Pinpoint the cell where the given text exists, returning its [x, y] midpoint coordinate. 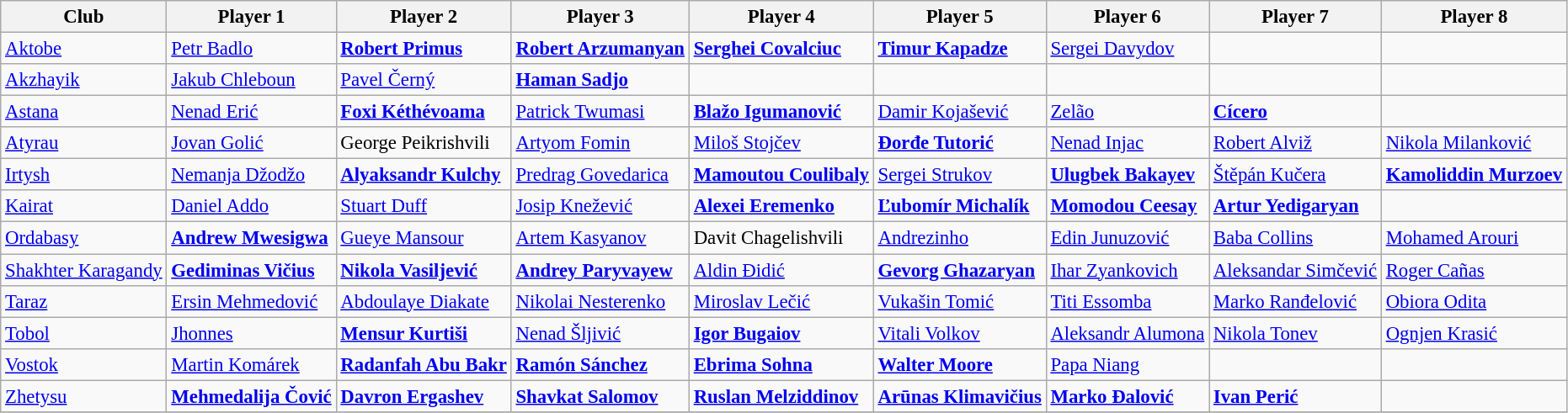
Mohamed Arouri [1474, 238]
Nemanja Džodžo [251, 175]
Miroslav Lečić [781, 301]
Taraz [84, 301]
Marko Đalović [1127, 396]
Davit Chagelishvili [781, 238]
Sergei Strukov [960, 175]
Damir Kojašević [960, 112]
Titi Essomba [1127, 301]
Jhonnes [251, 333]
Robert Alviž [1295, 143]
Ognjen Krasić [1474, 333]
Stuart Duff [424, 206]
Jovan Golić [251, 143]
Haman Sadjo [600, 80]
Club [84, 17]
Ulugbek Bakayev [1127, 175]
Aldin Đidić [781, 270]
Aleksandar Simčević [1295, 270]
Marko Ranđelović [1295, 301]
Nenad Erić [251, 112]
Andrezinho [960, 238]
Davron Ergashev [424, 396]
Artur Yedigaryan [1295, 206]
Akzhayik [84, 80]
Atyrau [84, 143]
Ľubomír Michalík [960, 206]
Cícero [1295, 112]
Nenad Injac [1127, 143]
Daniel Addo [251, 206]
Jakub Chleboun [251, 80]
Mensur Kurtiši [424, 333]
Arūnas Klimavičius [960, 396]
Vitali Volkov [960, 333]
Player 7 [1295, 17]
Kamoliddin Murzoev [1474, 175]
Ersin Mehmedović [251, 301]
Kairat [84, 206]
Aleksandr Alumona [1127, 333]
Artem Kasyanov [600, 238]
Ebrima Sohna [781, 364]
Andrey Paryvayew [600, 270]
Ihar Zyankovich [1127, 270]
Shavkat Salomov [600, 396]
Alyaksandr Kulchy [424, 175]
Player 2 [424, 17]
Pavel Černý [424, 80]
Foxi Kéthévoama [424, 112]
Štěpán Kučera [1295, 175]
Andrew Mwesigwa [251, 238]
Zelão [1127, 112]
Patrick Twumasi [600, 112]
Papa Niang [1127, 364]
Đorđe Tutorić [960, 143]
Walter Moore [960, 364]
Nikola Milanković [1474, 143]
Blažo Igumanović [781, 112]
Player 1 [251, 17]
Serghei Covalciuc [781, 49]
Player 6 [1127, 17]
Nikola Tonev [1295, 333]
Ruslan Melziddinov [781, 396]
Vostok [84, 364]
Nikolai Nesterenko [600, 301]
Astana [84, 112]
Nikola Vasiljević [424, 270]
Mamoutou Coulibaly [781, 175]
Artyom Fomin [600, 143]
Abdoulaye Diakate [424, 301]
Petr Badlo [251, 49]
Player 3 [600, 17]
Obiora Odita [1474, 301]
Robert Primus [424, 49]
Sergei Davydov [1127, 49]
George Peikrishvili [424, 143]
Ramón Sánchez [600, 364]
Gediminas Vičius [251, 270]
Zhetysu [84, 396]
Mehmedalija Čović [251, 396]
Ordabasy [84, 238]
Alexei Eremenko [781, 206]
Josip Knežević [600, 206]
Aktobe [84, 49]
Tobol [84, 333]
Roger Cañas [1474, 270]
Shakhter Karagandy [84, 270]
Baba Collins [1295, 238]
Radanfah Abu Bakr [424, 364]
Gevorg Ghazaryan [960, 270]
Gueye Mansour [424, 238]
Miloš Stojčev [781, 143]
Edin Junuzović [1127, 238]
Vukašin Tomić [960, 301]
Player 4 [781, 17]
Irtysh [84, 175]
Martin Komárek [251, 364]
Timur Kapadze [960, 49]
Momodou Ceesay [1127, 206]
Igor Bugaiov [781, 333]
Nenad Šljivić [600, 333]
Player 8 [1474, 17]
Robert Arzumanyan [600, 49]
Player 5 [960, 17]
Ivan Perić [1295, 396]
Predrag Govedarica [600, 175]
